Output the (X, Y) coordinate of the center of the cell containing the given text.  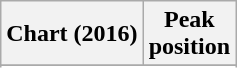
Peakposition (189, 34)
Chart (2016) (72, 34)
